Return the (X, Y) coordinate for the center point of the cell that contains the specified text.  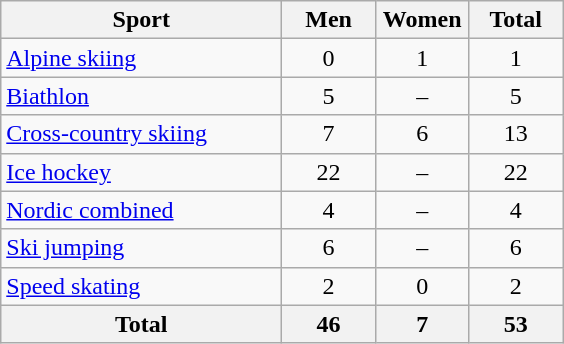
46 (329, 324)
Biathlon (142, 96)
Women (422, 20)
Alpine skiing (142, 58)
13 (516, 134)
Ice hockey (142, 172)
Nordic combined (142, 210)
Ski jumping (142, 248)
Sport (142, 20)
53 (516, 324)
Men (329, 20)
Cross-country skiing (142, 134)
Speed skating (142, 286)
